Return the [X, Y] coordinate for the center point of the cell that contains the specified text.  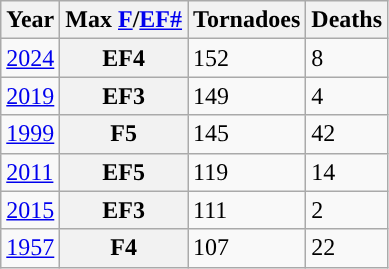
22 [347, 248]
1957 [30, 248]
EF5 [124, 172]
2024 [30, 58]
1999 [30, 134]
149 [247, 96]
4 [347, 96]
8 [347, 58]
152 [247, 58]
42 [347, 134]
2019 [30, 96]
Tornadoes [247, 20]
111 [247, 210]
145 [247, 134]
2015 [30, 210]
Max F/EF# [124, 20]
2011 [30, 172]
F4 [124, 248]
2 [347, 210]
EF4 [124, 58]
F5 [124, 134]
14 [347, 172]
Year [30, 20]
107 [247, 248]
119 [247, 172]
Deaths [347, 20]
